From the cell containing the given text, extract its center point as (x, y) coordinate. 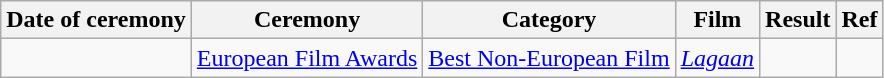
Ceremony (306, 20)
Date of ceremony (96, 20)
Lagaan (717, 58)
Film (717, 20)
European Film Awards (306, 58)
Ref (860, 20)
Result (798, 20)
Best Non-European Film (549, 58)
Category (549, 20)
